Return [X, Y] of the center of cell containing provided text 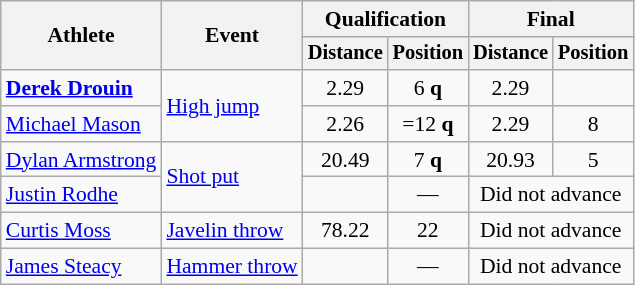
Derek Drouin [82, 88]
Javelin throw [232, 231]
8 [593, 124]
20.49 [346, 160]
Dylan Armstrong [82, 160]
Athlete [82, 36]
78.22 [346, 231]
22 [428, 231]
20.93 [510, 160]
Qualification [386, 19]
James Steacy [82, 267]
Michael Mason [82, 124]
Curtis Moss [82, 231]
=12 q [428, 124]
7 q [428, 160]
5 [593, 160]
Event [232, 36]
High jump [232, 106]
Justin Rodhe [82, 195]
Final [550, 19]
2.26 [346, 124]
Shot put [232, 178]
6 q [428, 88]
Hammer throw [232, 267]
